Find where the given text appears and provide that cell's center as [x, y] coordinate. 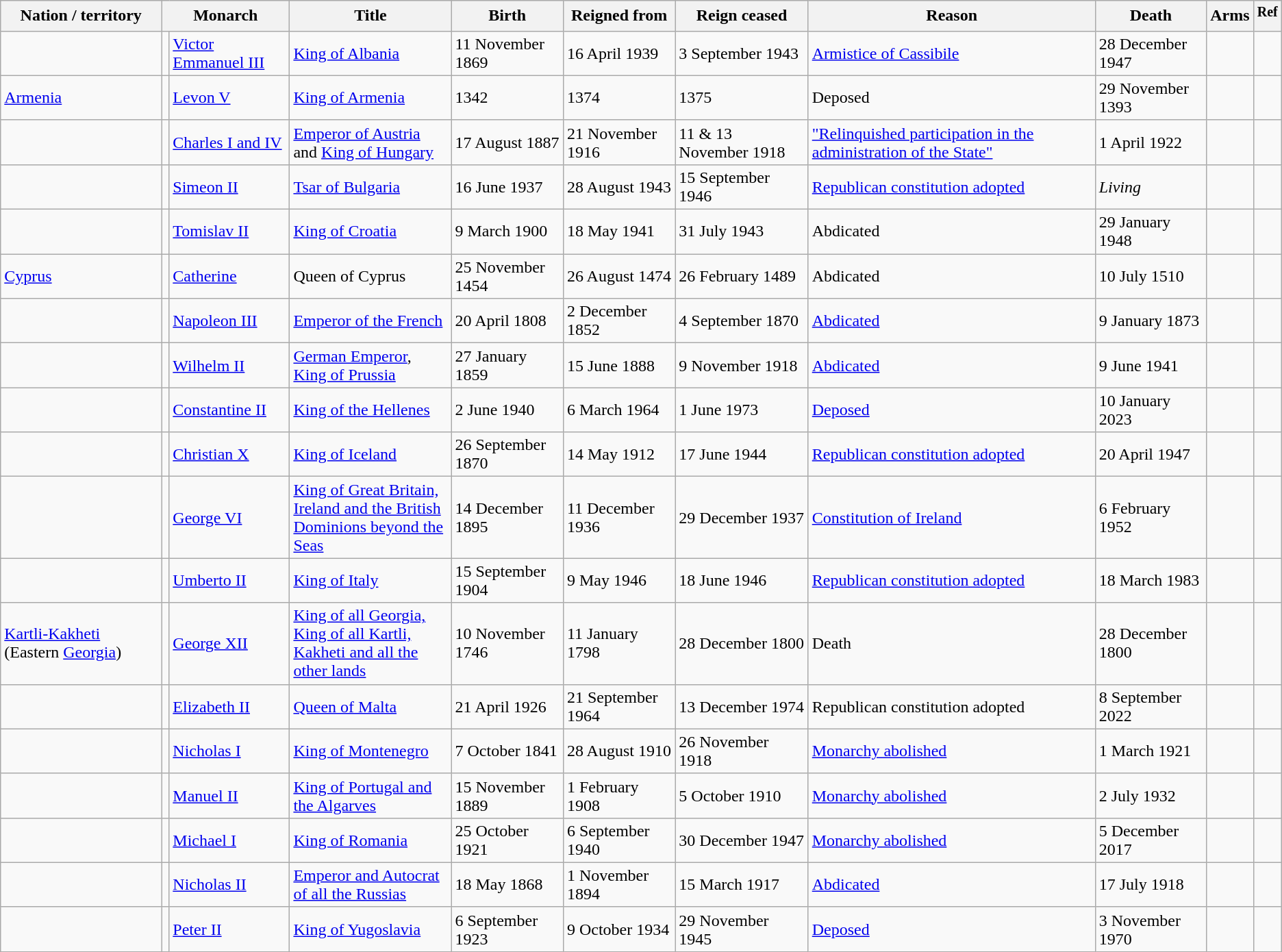
25 October 1921 [507, 840]
Charles I and IV [229, 142]
Armistice of Cassibile [952, 53]
29 December 1937 [742, 518]
Catherine [229, 277]
26 August 1474 [619, 277]
11 December 1936 [619, 518]
Ref [1267, 16]
1 March 1921 [1151, 751]
9 November 1918 [742, 366]
Arms [1230, 16]
1 February 1908 [619, 796]
King of Great Britain, Ireland and the British Dominions beyond the Seas [370, 518]
3 November 1970 [1151, 929]
Manuel II [229, 796]
28 August 1943 [619, 186]
Simeon II [229, 186]
Tsar of Bulgaria [370, 186]
25 November 1454 [507, 277]
17 August 1887 [507, 142]
18 May 1941 [619, 231]
6 September 1923 [507, 929]
2 December 1852 [619, 321]
"Relinquished participation in the administration of the State" [952, 142]
1375 [742, 97]
Reign ceased [742, 16]
1 June 1973 [742, 410]
3 September 1943 [742, 53]
King of Yugoslavia [370, 929]
10 July 1510 [1151, 277]
Monarch [226, 16]
Victor Emmanuel III [229, 53]
1342 [507, 97]
9 June 1941 [1151, 366]
Levon V [229, 97]
Reigned from [619, 16]
11 January 1798 [619, 644]
31 July 1943 [742, 231]
20 April 1947 [1151, 455]
Napoleon III [229, 321]
Constitution of Ireland [952, 518]
11 November 1869 [507, 53]
1 November 1894 [619, 885]
15 March 1917 [742, 885]
King of the Hellenes [370, 410]
Christian X [229, 455]
26 November 1918 [742, 751]
10 January 2023 [1151, 410]
9 March 1900 [507, 231]
17 June 1944 [742, 455]
King of all Georgia, King of all Kartli, Kakheti and all the other lands [370, 644]
14 May 1912 [619, 455]
2 June 1940 [507, 410]
Umberto II [229, 581]
George XII [229, 644]
9 October 1934 [619, 929]
Tomislav II [229, 231]
6 February 1952 [1151, 518]
30 December 1947 [742, 840]
Nicholas I [229, 751]
Peter II [229, 929]
21 April 1926 [507, 707]
Armenia [81, 97]
26 September 1870 [507, 455]
14 December 1895 [507, 518]
29 November 1945 [742, 929]
6 September 1940 [619, 840]
Wilhelm II [229, 366]
Kartli-Kakheti (Eastern Georgia) [81, 644]
10 November 1746 [507, 644]
13 December 1974 [742, 707]
King of Croatia [370, 231]
29 November 1393 [1151, 97]
Birth [507, 16]
George VI [229, 518]
8 September 2022 [1151, 707]
Emperor of Austria and King of Hungary [370, 142]
15 September 1946 [742, 186]
4 September 1870 [742, 321]
5 December 2017 [1151, 840]
16 April 1939 [619, 53]
Michael I [229, 840]
King of Armenia [370, 97]
7 October 1841 [507, 751]
Living [1151, 186]
Emperor of the French [370, 321]
King of Portugal and the Algarves [370, 796]
15 June 1888 [619, 366]
9 January 1873 [1151, 321]
26 February 1489 [742, 277]
11 & 13 November 1918 [742, 142]
18 March 1983 [1151, 581]
28 December 1947 [1151, 53]
17 July 1918 [1151, 885]
6 March 1964 [619, 410]
1374 [619, 97]
1 April 1922 [1151, 142]
Emperor and Autocrat of all the Russias [370, 885]
Elizabeth II [229, 707]
King of Iceland [370, 455]
15 September 1904 [507, 581]
Nicholas II [229, 885]
Title [370, 16]
Queen of Cyprus [370, 277]
Cyprus [81, 277]
King of Romania [370, 840]
5 October 1910 [742, 796]
21 November 1916 [619, 142]
King of Albania [370, 53]
2 July 1932 [1151, 796]
Reason [952, 16]
9 May 1946 [619, 581]
21 September 1964 [619, 707]
15 November 1889 [507, 796]
Queen of Malta [370, 707]
29 January 1948 [1151, 231]
28 August 1910 [619, 751]
18 June 1946 [742, 581]
King of Montenegro [370, 751]
16 June 1937 [507, 186]
Nation / territory [81, 16]
20 April 1808 [507, 321]
King of Italy [370, 581]
27 January 1859 [507, 366]
Constantine II [229, 410]
German Emperor, King of Prussia [370, 366]
18 May 1868 [507, 885]
